Find where the given text appears and provide that cell's center as (X, Y) coordinate. 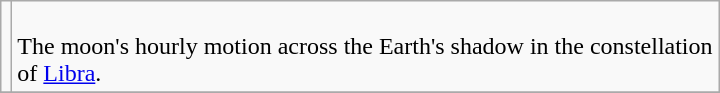
The moon's hourly motion across the Earth's shadow in the constellation of Libra. (366, 47)
